Return [x, y] of the center of cell containing provided text 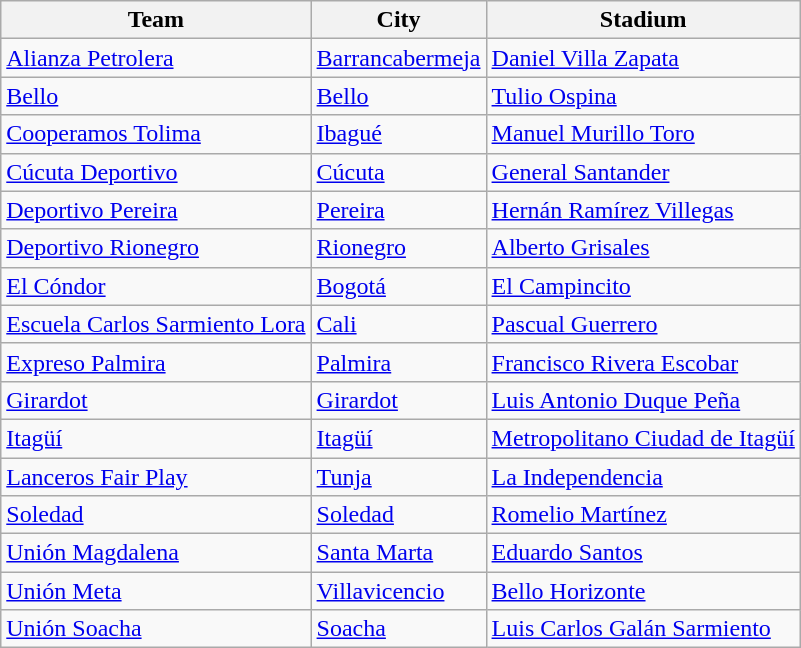
Unión Magdalena [156, 553]
Unión Meta [156, 591]
El Campincito [643, 286]
Escuela Carlos Sarmiento Lora [156, 324]
Romelio Martínez [643, 515]
Ibagué [398, 134]
City [398, 20]
La Independencia [643, 477]
Hernán Ramírez Villegas [643, 210]
Santa Marta [398, 553]
Bello Horizonte [643, 591]
Alianza Petrolera [156, 58]
Manuel Murillo Toro [643, 134]
Cooperamos Tolima [156, 134]
Luis Antonio Duque Peña [643, 400]
Unión Soacha [156, 629]
Palmira [398, 362]
Daniel Villa Zapata [643, 58]
Cali [398, 324]
Lanceros Fair Play [156, 477]
Cúcuta Deportivo [156, 172]
Alberto Grisales [643, 248]
Tunja [398, 477]
Deportivo Rionegro [156, 248]
Stadium [643, 20]
Villavicencio [398, 591]
Luis Carlos Galán Sarmiento [643, 629]
Deportivo Pereira [156, 210]
Pascual Guerrero [643, 324]
Rionegro [398, 248]
El Cóndor [156, 286]
Pereira [398, 210]
Cúcuta [398, 172]
Team [156, 20]
Soacha [398, 629]
Metropolitano Ciudad de Itagüí [643, 438]
General Santander [643, 172]
Francisco Rivera Escobar [643, 362]
Barrancabermeja [398, 58]
Tulio Ospina [643, 96]
Eduardo Santos [643, 553]
Bogotá [398, 286]
Expreso Palmira [156, 362]
